Locate the cell with the specified text and output its [X, Y] center coordinate. 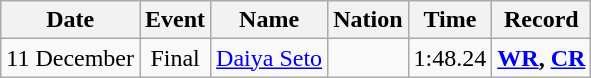
Record [542, 20]
Final [176, 58]
Date [70, 20]
Event [176, 20]
WR, CR [542, 58]
Time [450, 20]
1:48.24 [450, 58]
Nation [368, 20]
11 December [70, 58]
Daiya Seto [270, 58]
Name [270, 20]
